Find where the given text appears and provide that cell's center as (X, Y) coordinate. 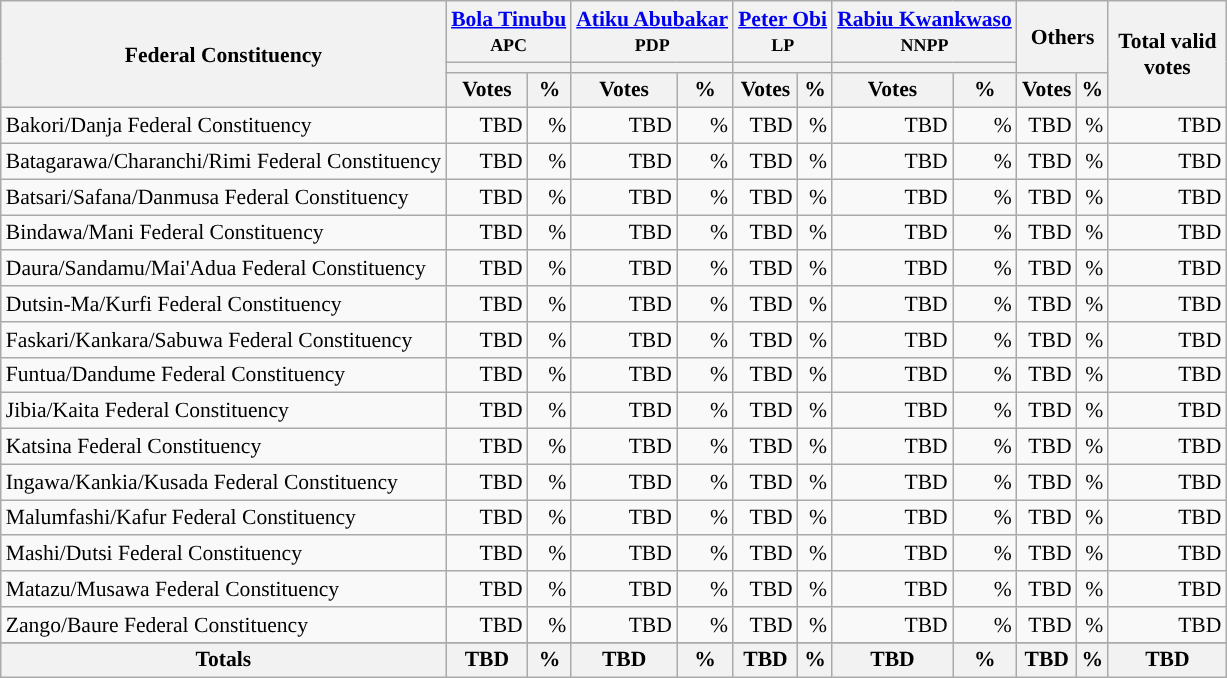
Peter ObiLP (782, 32)
Batagarawa/Charanchi/Rimi Federal Constituency (224, 162)
Federal Constituency (224, 54)
Matazu/Musawa Federal Constituency (224, 589)
Zango/Baure Federal Constituency (224, 625)
Bola TinubuAPC (508, 32)
Atiku AbubakarPDP (652, 32)
Batsari/Safana/Danmusa Federal Constituency (224, 197)
Total valid votes (1167, 54)
Jibia/Kaita Federal Constituency (224, 411)
Funtua/Dandume Federal Constituency (224, 375)
Rabiu KwankwasoNNPP (924, 32)
Dutsin-Ma/Kurfi Federal Constituency (224, 304)
Bindawa/Mani Federal Constituency (224, 233)
Malumfashi/Kafur Federal Constituency (224, 518)
Others (1062, 36)
Daura/Sandamu/Mai'Adua Federal Constituency (224, 269)
Ingawa/Kankia/Kusada Federal Constituency (224, 482)
Katsina Federal Constituency (224, 447)
Mashi/Dutsi Federal Constituency (224, 554)
Faskari/Kankara/Sabuwa Federal Constituency (224, 340)
Totals (224, 660)
Bakori/Danja Federal Constituency (224, 126)
